For the text-containing cell, return its midpoint in [x, y] coordinate format. 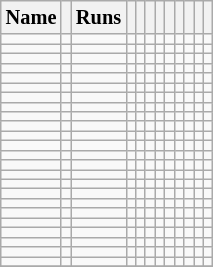
Runs [98, 17]
Name [32, 17]
